From the cell containing the given text, extract its center point as (x, y) coordinate. 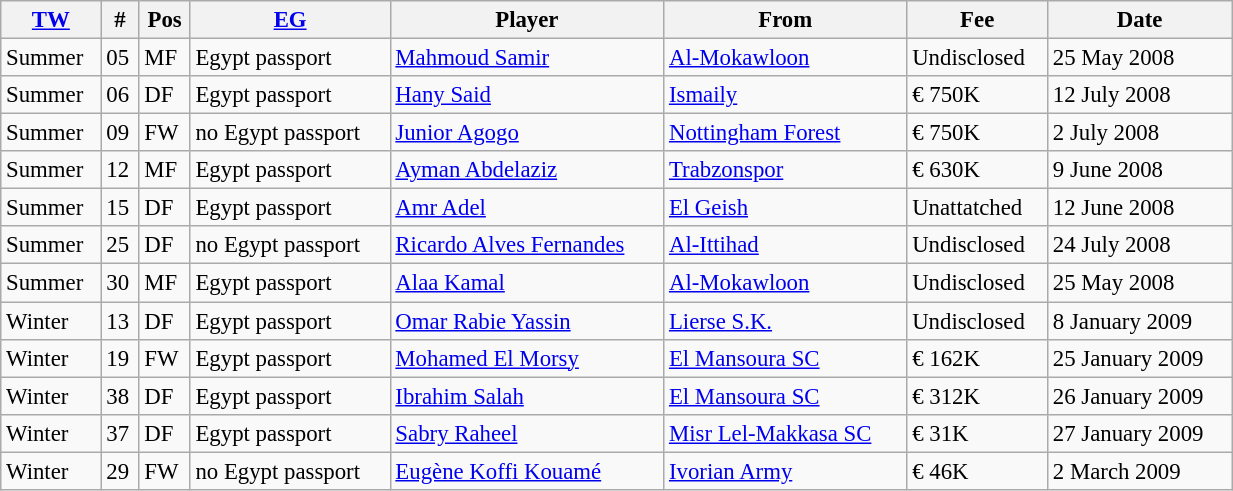
29 (120, 471)
12 June 2008 (1140, 208)
27 January 2009 (1140, 433)
25 (120, 245)
From (786, 20)
Fee (978, 20)
€ 162K (978, 358)
2 March 2009 (1140, 471)
06 (120, 95)
Amr Adel (527, 208)
€ 312K (978, 396)
Ricardo Alves Fernandes (527, 245)
Ayman Abdelaziz (527, 170)
Player (527, 20)
8 January 2009 (1140, 321)
€ 31K (978, 433)
13 (120, 321)
24 July 2008 (1140, 245)
38 (120, 396)
€ 630K (978, 170)
Al-Ittihad (786, 245)
Date (1140, 20)
05 (120, 58)
Lierse S.K. (786, 321)
Trabzonspor (786, 170)
Eugène Koffi Kouamé (527, 471)
Hany Said (527, 95)
TW (51, 20)
Ivorian Army (786, 471)
Junior Agogo (527, 133)
€ 46K (978, 471)
Misr Lel-Makkasa SC (786, 433)
Nottingham Forest (786, 133)
Omar Rabie Yassin (527, 321)
El Geish (786, 208)
19 (120, 358)
# (120, 20)
25 January 2009 (1140, 358)
12 July 2008 (1140, 95)
Sabry Raheel (527, 433)
Unattatched (978, 208)
EG (290, 20)
2 July 2008 (1140, 133)
30 (120, 283)
12 (120, 170)
Mohamed El Morsy (527, 358)
9 June 2008 (1140, 170)
Alaa Kamal (527, 283)
Mahmoud Samir (527, 58)
09 (120, 133)
Pos (164, 20)
15 (120, 208)
Ismaily (786, 95)
Ibrahim Salah (527, 396)
37 (120, 433)
26 January 2009 (1140, 396)
